Search for the cell housing the specified text and yield its (x, y) center coordinate. 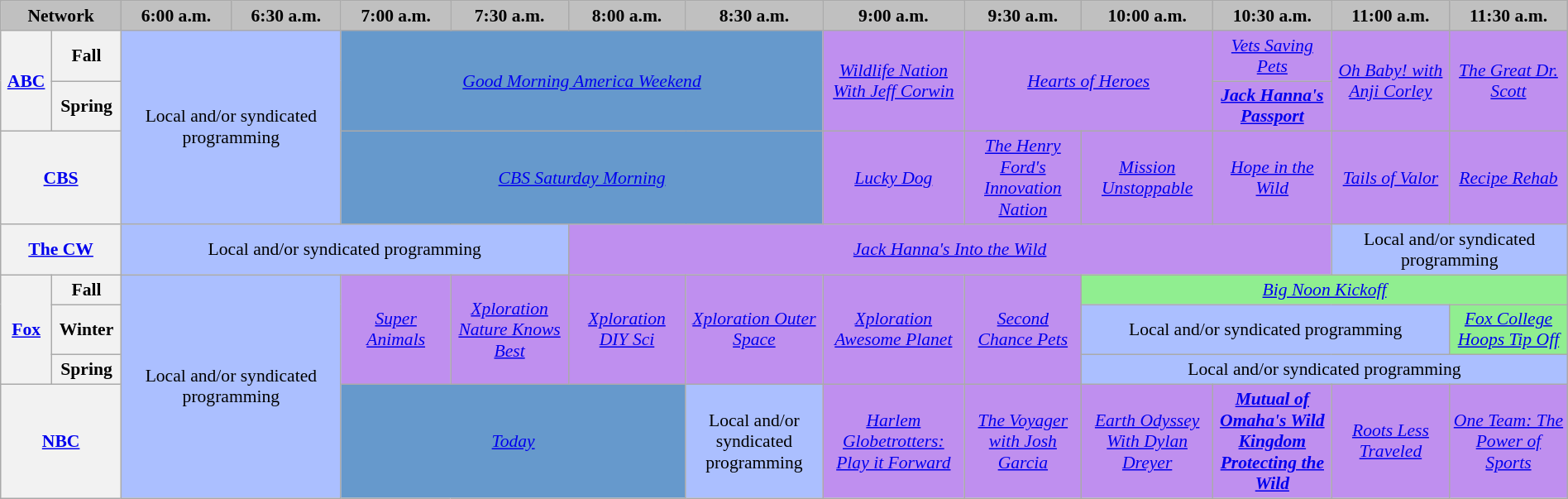
8:30 a.m. (754, 16)
Second Chance Pets (1023, 329)
Xploration Nature Knows Best (509, 329)
Super Animals (395, 329)
Oh Baby! with Anji Corley (1390, 81)
Network (61, 16)
Hope in the Wild (1272, 178)
6:30 a.m. (286, 16)
Xploration Awesome Planet (893, 329)
Mutual of Omaha's Wild Kingdom Protecting the Wild (1272, 442)
Tails of Valor (1390, 178)
Winter (87, 329)
10:30 a.m. (1272, 16)
The Henry Ford's Innovation Nation (1023, 178)
6:00 a.m. (175, 16)
9:00 a.m. (893, 16)
Jack Hanna's Passport (1272, 106)
ABC (26, 81)
11:00 a.m. (1390, 16)
Hearts of Heroes (1088, 81)
Earth Odyssey With Dylan Dreyer (1148, 442)
Xploration DIY Sci (627, 329)
Big Noon Kickoff (1325, 290)
Recipe Rehab (1508, 178)
10:00 a.m. (1148, 16)
Vets Saving Pets (1272, 56)
7:00 a.m. (395, 16)
Wildlife Nation With Jeff Corwin (893, 81)
CBS Saturday Morning (582, 178)
Today (513, 442)
One Team: The Power of Sports (1508, 442)
Roots Less Traveled (1390, 442)
7:30 a.m. (509, 16)
Good Morning America Weekend (582, 81)
The Voyager with Josh Garcia (1023, 442)
11:30 a.m. (1508, 16)
The CW (61, 250)
9:30 a.m. (1023, 16)
8:00 a.m. (627, 16)
Fox College Hoops Tip Off (1508, 329)
Mission Unstoppable (1148, 178)
Lucky Dog (893, 178)
The Great Dr. Scott (1508, 81)
Jack Hanna's Into the Wild (949, 250)
Harlem Globetrotters: Play it Forward (893, 442)
CBS (61, 178)
Fox (26, 329)
NBC (61, 442)
Xploration Outer Space (754, 329)
